Determine the (x, y) coordinate at the center of the cell enclosing the given text.  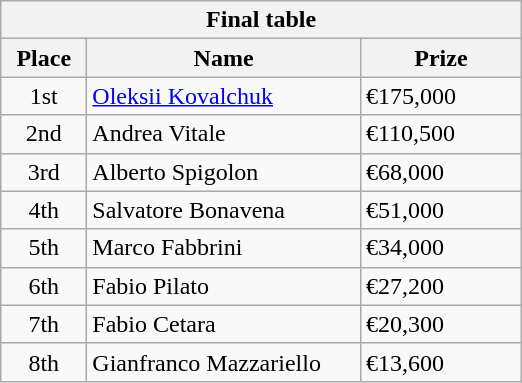
5th (44, 248)
1st (44, 96)
6th (44, 286)
Oleksii Kovalchuk (224, 96)
Gianfranco Mazzariello (224, 362)
4th (44, 210)
€34,000 (440, 248)
7th (44, 324)
Prize (440, 58)
€13,600 (440, 362)
€27,200 (440, 286)
€20,300 (440, 324)
€51,000 (440, 210)
€175,000 (440, 96)
Fabio Cetara (224, 324)
Place (44, 58)
Fabio Pilato (224, 286)
Andrea Vitale (224, 134)
8th (44, 362)
3rd (44, 172)
€68,000 (440, 172)
Alberto Spigolon (224, 172)
Marco Fabbrini (224, 248)
€110,500 (440, 134)
Final table (262, 20)
Salvatore Bonavena (224, 210)
Name (224, 58)
2nd (44, 134)
